Output the (X, Y) coordinate of the center of the cell containing the given text.  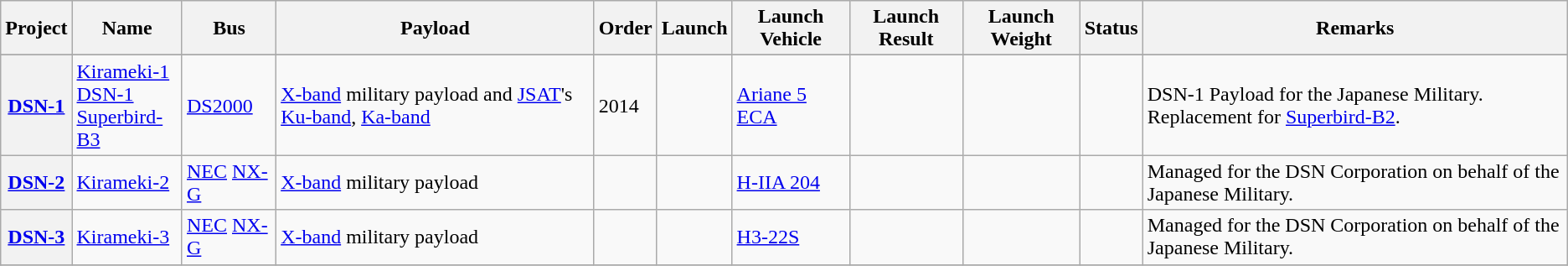
Ariane 5 ECA (791, 106)
Kirameki-3 (127, 237)
Launch Result (906, 29)
DSN-2 (37, 183)
H-IIA 204 (791, 183)
Launch Vehicle (791, 29)
Name (127, 29)
Remarks (1355, 29)
DSN-3 (37, 237)
Order (625, 29)
Kirameki-2 (127, 183)
Payload (436, 29)
Project (37, 29)
Bus (229, 29)
Launch (694, 29)
Kirameki-1DSN-1Superbird-B3 (127, 106)
DS2000 (229, 106)
Launch Weight (1021, 29)
Status (1111, 29)
DSN-1 (37, 106)
X-band military payload and JSAT's Ku-band, Ka-band (436, 106)
2014 (625, 106)
DSN-1 Payload for the Japanese Military. Replacement for Superbird-B2. (1355, 106)
H3-22S (791, 237)
